Capture the cell that displays the provided text and extract its [X, Y] central coordinate. 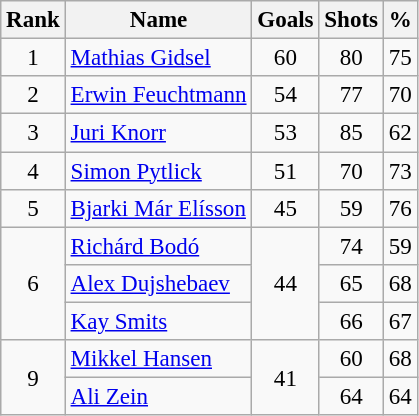
Ali Zein [158, 397]
62 [400, 133]
85 [351, 133]
3 [33, 133]
4 [33, 171]
2 [33, 95]
Simon Pytlick [158, 171]
Mikkel Hansen [158, 359]
45 [286, 209]
73 [400, 171]
80 [351, 58]
53 [286, 133]
9 [33, 378]
Erwin Feuchtmann [158, 95]
51 [286, 171]
44 [286, 284]
41 [286, 378]
77 [351, 95]
54 [286, 95]
Alex Dujshebaev [158, 284]
Name [158, 20]
Bjarki Már Elísson [158, 209]
Juri Knorr [158, 133]
5 [33, 209]
Rank [33, 20]
Kay Smits [158, 322]
% [400, 20]
Richárd Bodó [158, 246]
Goals [286, 20]
Mathias Gidsel [158, 58]
67 [400, 322]
Shots [351, 20]
1 [33, 58]
76 [400, 209]
6 [33, 284]
74 [351, 246]
65 [351, 284]
75 [400, 58]
66 [351, 322]
